Output the (X, Y) coordinate of the center of the cell containing the given text.  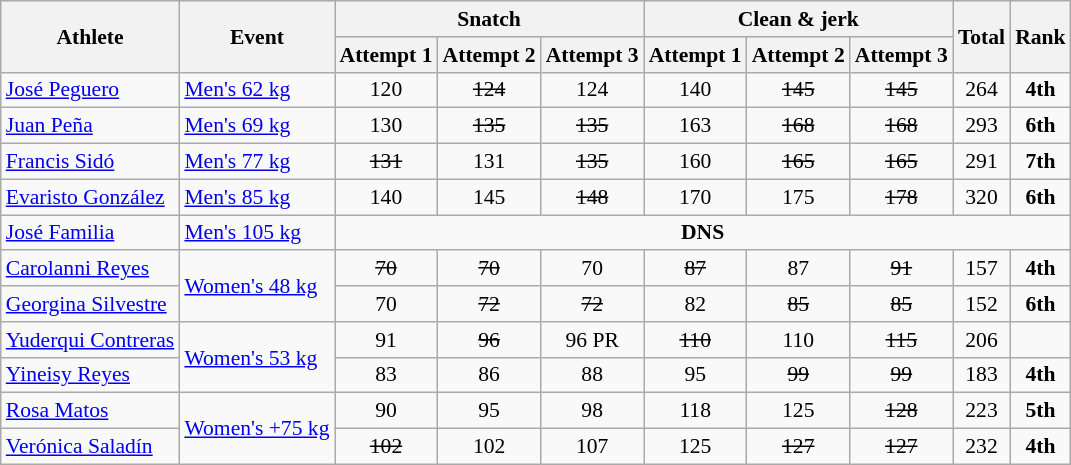
88 (592, 375)
178 (902, 197)
115 (902, 340)
Men's 77 kg (256, 162)
206 (982, 340)
Total (982, 36)
291 (982, 162)
Men's 62 kg (256, 90)
86 (490, 375)
Juan Peña (90, 126)
Women's 53 kg (256, 358)
175 (798, 197)
264 (982, 90)
Carolanni Reyes (90, 269)
163 (696, 126)
223 (982, 411)
96 PR (592, 340)
183 (982, 375)
Athlete (90, 36)
Men's 85 kg (256, 197)
Francis Sidó (90, 162)
5th (1040, 411)
160 (696, 162)
157 (982, 269)
Rank (1040, 36)
148 (592, 197)
152 (982, 304)
Rosa Matos (90, 411)
Women's +75 kg (256, 428)
DNS (702, 233)
118 (696, 411)
Evaristo González (90, 197)
98 (592, 411)
José Familia (90, 233)
7th (1040, 162)
293 (982, 126)
Verónica Saladín (90, 447)
90 (386, 411)
José Peguero (90, 90)
Clean & jerk (798, 19)
Yuderqui Contreras (90, 340)
Women's 48 kg (256, 286)
Event (256, 36)
120 (386, 90)
83 (386, 375)
232 (982, 447)
Snatch (488, 19)
96 (490, 340)
170 (696, 197)
320 (982, 197)
Yineisy Reyes (90, 375)
107 (592, 447)
Georgina Silvestre (90, 304)
Men's 105 kg (256, 233)
82 (696, 304)
Men's 69 kg (256, 126)
128 (902, 411)
130 (386, 126)
